Search for the cell housing the specified text and yield its [X, Y] center coordinate. 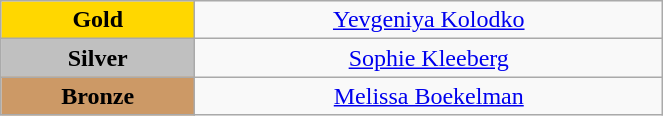
Yevgeniya Kolodko [429, 20]
Gold [98, 20]
Melissa Boekelman [429, 96]
Sophie Kleeberg [429, 58]
Bronze [98, 96]
Silver [98, 58]
